Locate the cell with the specified text and output its [x, y] center coordinate. 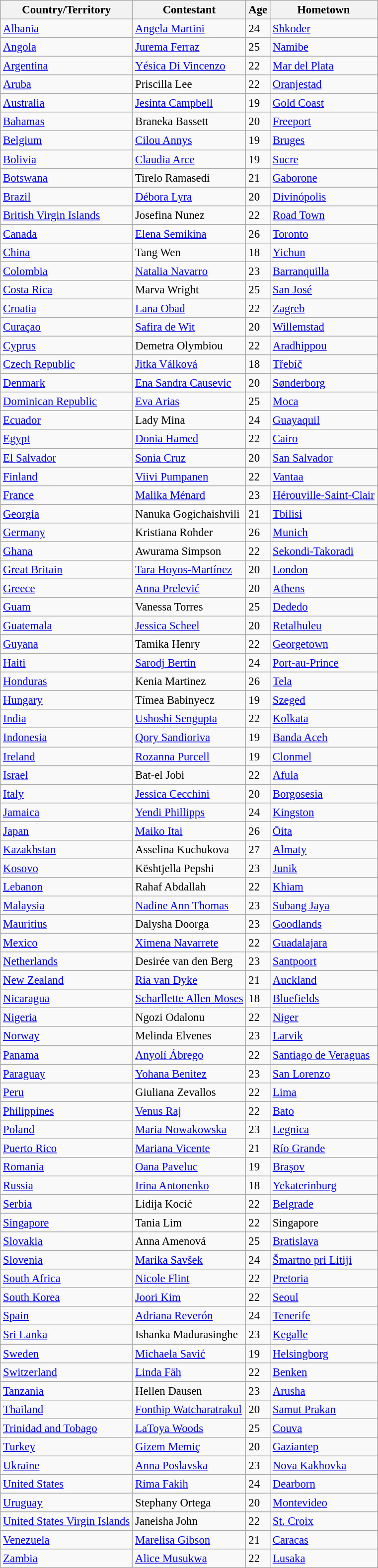
Jessica Cecchini [189, 794]
Cilou Annys [189, 140]
Contestant [189, 10]
Puerto Rico [67, 1148]
Melinda Elvenes [189, 1036]
Curaçao [67, 327]
Ena Sandra Causevic [189, 383]
Nicole Flint [189, 1279]
Zambia [67, 1559]
Georgetown [324, 644]
Namibe [324, 47]
Niger [324, 1018]
Josefina Nunez [189, 215]
British Virgin Islands [67, 215]
Lusaka [324, 1559]
Kazakhstan [67, 850]
Guayaquil [324, 420]
Botswana [67, 178]
Anna Poslavska [189, 1465]
Georgia [67, 514]
LaToya Woods [189, 1428]
Oana Paveluc [189, 1167]
United States [67, 1484]
Bato [324, 1111]
Hellen Dausen [189, 1391]
Yekaterinburg [324, 1185]
Bat-el Jobi [189, 775]
Philippines [67, 1111]
Jurema Ferraz [189, 47]
China [67, 253]
Aruba [67, 84]
27 [258, 850]
Ushoshi Sengupta [189, 719]
Peru [67, 1092]
Costa Rica [67, 290]
Hérouville-Saint-Clair [324, 495]
Anna Amenová [189, 1241]
Japan [67, 831]
Janeisha John [189, 1521]
Rima Fakih [189, 1484]
South Africa [67, 1279]
Brazil [67, 197]
Michaela Savić [189, 1354]
Montevideo [324, 1502]
Russia [67, 1185]
Vantaa [324, 477]
Country/Territory [67, 10]
Débora Lyra [189, 197]
Joori Kim [189, 1297]
Romania [67, 1167]
Age [258, 10]
Braneka Bassett [189, 122]
Clonmel [324, 756]
Yésica Di Vincenzo [189, 66]
Donia Hamed [189, 439]
Tara Hoyos-Martínez [189, 570]
Vanessa Torres [189, 607]
Rahaf Abdallah [189, 887]
Czech Republic [67, 364]
Guatemala [67, 626]
Kështjella Pepshi [189, 868]
Panama [67, 1055]
Viivi Pumpanen [189, 477]
Ecuador [67, 420]
Gaziantep [324, 1447]
San Lorenzo [324, 1074]
Croatia [67, 308]
Cairo [324, 439]
United States Virgin Islands [67, 1521]
Kegalle [324, 1335]
Santiago de Veraguas [324, 1055]
France [67, 495]
Benken [324, 1372]
Arusha [324, 1391]
Bahamas [67, 122]
Egypt [67, 439]
Finland [67, 477]
St. Croix [324, 1521]
Anyolí Ábrego [189, 1055]
Eva Arias [189, 402]
Shkoder [324, 29]
Nova Kakhovka [324, 1465]
Ngozi Odalonu [189, 1018]
Dalysha Doorga [189, 924]
Belgium [67, 140]
Asselina Kuchukova [189, 850]
Venezuela [67, 1540]
Anna Prelević [189, 588]
Giuliana Zevallos [189, 1092]
Kingston [324, 812]
Bolivia [67, 159]
Lana Obad [189, 308]
Desirée van den Berg [189, 961]
Ghana [67, 551]
Gaborone [324, 178]
Safira de Wit [189, 327]
Zagreb [324, 308]
Fonthip Watcharatrakul [189, 1409]
Road Town [324, 215]
Argentina [67, 66]
Stephany Ortega [189, 1502]
Trinidad and Tobago [67, 1428]
Honduras [67, 682]
Norway [67, 1036]
Denmark [67, 383]
San José [324, 290]
Claudia Arce [189, 159]
Marva Wright [189, 290]
Lebanon [67, 887]
Dededo [324, 607]
Priscilla Lee [189, 84]
Willemstad [324, 327]
Spain [67, 1316]
Subang Jaya [324, 905]
Tamika Henry [189, 644]
Scharllette Allen Moses [189, 999]
Sarodj Bertin [189, 663]
Legnica [324, 1130]
Bratislava [324, 1241]
Cyprus [67, 346]
Helsingborg [324, 1354]
Jamaica [67, 812]
Braşov [324, 1167]
Rozanna Purcell [189, 756]
Ukraine [67, 1465]
Hungary [67, 700]
Mar del Plata [324, 66]
Ria van Dyke [189, 980]
Nicaragua [67, 999]
Adriana Reverón [189, 1316]
Mexico [67, 943]
Paraguay [67, 1074]
Ireland [67, 756]
Bruges [324, 140]
Divinópolis [324, 197]
Angela Martini [189, 29]
Israel [67, 775]
Yendi Phillipps [189, 812]
Slovakia [67, 1241]
Italy [67, 794]
Tela [324, 682]
New Zealand [67, 980]
Albania [67, 29]
Turkey [67, 1447]
Jesinta Campbell [189, 103]
Lady Mina [189, 420]
Nanuka Gogichaishvili [189, 514]
Sucre [324, 159]
Slovenia [67, 1260]
Germany [67, 533]
San Salvador [324, 458]
Lidija Kocić [189, 1204]
Sri Lanka [67, 1335]
Retalhuleu [324, 626]
London [324, 570]
Bluefields [324, 999]
India [67, 719]
Munich [324, 533]
El Salvador [67, 458]
Malaysia [67, 905]
Great Britain [67, 570]
Ōita [324, 831]
Haiti [67, 663]
Guam [67, 607]
Marika Savšek [189, 1260]
Gold Coast [324, 103]
Třebíč [324, 364]
Sonia Cruz [189, 458]
Pretoria [324, 1279]
Irina Antonenko [189, 1185]
Jitka Válková [189, 364]
Elena Semikina [189, 234]
Poland [67, 1130]
Alice Musukwa [189, 1559]
Tímea Babinyecz [189, 700]
Uruguay [67, 1502]
Junik [324, 868]
Demetra Olymbiou [189, 346]
Ishanka Madurasinghe [189, 1335]
Greece [67, 588]
Toronto [324, 234]
Serbia [67, 1204]
Angola [67, 47]
Mauritius [67, 924]
Netherlands [67, 961]
Sønderborg [324, 383]
Tenerife [324, 1316]
Seoul [324, 1297]
Marelisa Gibson [189, 1540]
Lima [324, 1092]
Khiam [324, 887]
South Korea [67, 1297]
Yichun [324, 253]
Sweden [67, 1354]
Río Grande [324, 1148]
Tania Lim [189, 1223]
Aradhippou [324, 346]
Tbilisi [324, 514]
Linda Fäh [189, 1372]
Awurama Simpson [189, 551]
Mariana Vicente [189, 1148]
Goodlands [324, 924]
Ximena Navarrete [189, 943]
Oranjestad [324, 84]
Indonesia [67, 738]
Banda Aceh [324, 738]
Venus Raj [189, 1111]
Tang Wen [189, 253]
Athens [324, 588]
Yohana Benitez [189, 1074]
Maiko Itai [189, 831]
Kristiana Rohder [189, 533]
Dominican Republic [67, 402]
Caracas [324, 1540]
Almaty [324, 850]
Auckland [324, 980]
Nigeria [67, 1018]
Jessica Scheel [189, 626]
Afula [324, 775]
Colombia [67, 271]
Australia [67, 103]
Guadalajara [324, 943]
Borgosesia [324, 794]
Kosovo [67, 868]
Samut Prakan [324, 1409]
Moca [324, 402]
Natalia Navarro [189, 271]
Hometown [324, 10]
Kolkata [324, 719]
Belgrade [324, 1204]
Nadine Ann Thomas [189, 905]
Couva [324, 1428]
Sekondi-Takoradi [324, 551]
Guyana [67, 644]
Tirelo Ramasedi [189, 178]
Malika Ménard [189, 495]
Qory Sandioriva [189, 738]
Gizem Memiç [189, 1447]
Dearborn [324, 1484]
Barranquilla [324, 271]
Larvik [324, 1036]
Maria Nowakowska [189, 1130]
Switzerland [67, 1372]
Canada [67, 234]
Šmartno pri Litiji [324, 1260]
Thailand [67, 1409]
Kenia Martinez [189, 682]
Freeport [324, 122]
Szeged [324, 700]
Tanzania [67, 1391]
Port-au-Prince [324, 663]
Santpoort [324, 961]
